Extract the [X, Y] coordinate from the center of the cell holding the provided text.  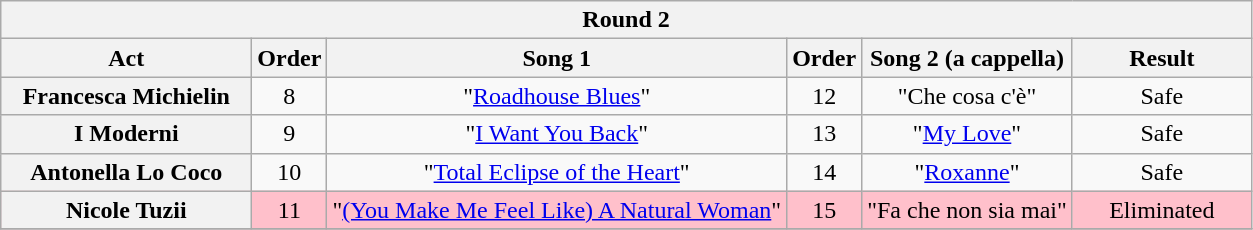
"I Want You Back" [557, 134]
"Roadhouse Blues" [557, 96]
10 [290, 172]
"My Love" [968, 134]
14 [824, 172]
"Fa che non sia mai" [968, 210]
"(You Make Me Feel Like) A Natural Woman" [557, 210]
11 [290, 210]
12 [824, 96]
Antonella Lo Coco [126, 172]
15 [824, 210]
Result [1162, 58]
9 [290, 134]
"Total Eclipse of the Heart" [557, 172]
Round 2 [626, 20]
Eliminated [1162, 210]
I Moderni [126, 134]
Song 1 [557, 58]
Act [126, 58]
Nicole Tuzii [126, 210]
Francesca Michielin [126, 96]
"Roxanne" [968, 172]
13 [824, 134]
Song 2 (a cappella) [968, 58]
8 [290, 96]
"Che cosa c'è" [968, 96]
